Extract the [X, Y] coordinate from the center of the cell holding the provided text.  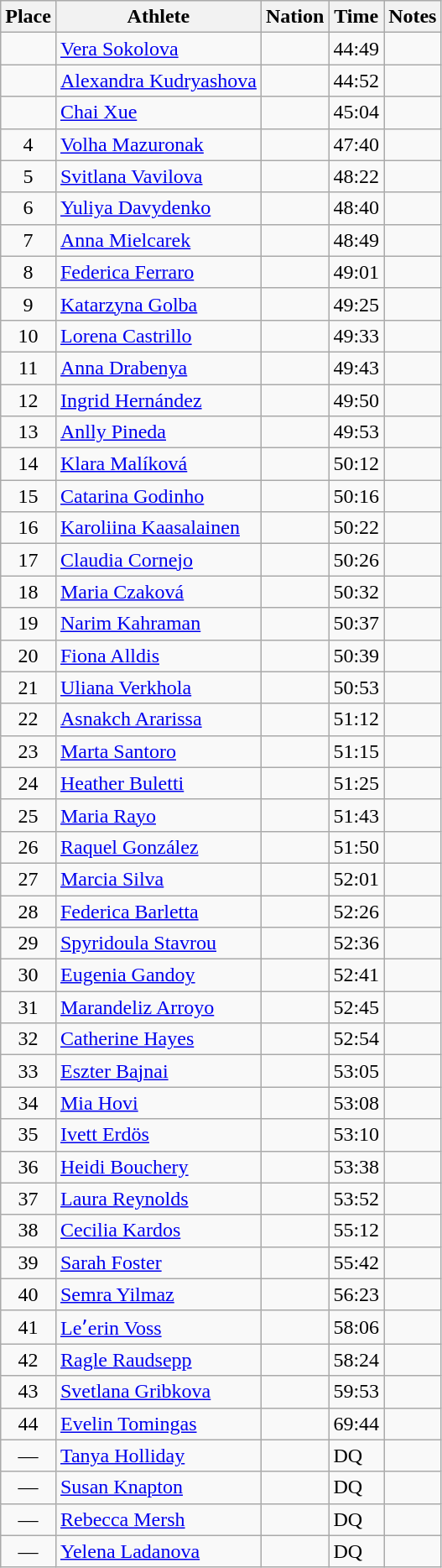
33 [29, 1071]
23 [29, 751]
49:50 [356, 400]
49:53 [356, 432]
51:15 [356, 751]
Maria Czaková [158, 592]
44:52 [356, 81]
Semra Yilmaz [158, 1294]
41 [29, 1327]
Laura Reynolds [158, 1199]
Sarah Foster [158, 1262]
52:26 [356, 911]
Spyridoula Stavrou [158, 943]
42 [29, 1360]
50:32 [356, 592]
Asnakch Ararissa [158, 719]
55:12 [356, 1231]
Yelena Ladanova [158, 1551]
52:54 [356, 1039]
10 [29, 336]
Chai Xue [158, 112]
Fiona Alldis [158, 656]
52:36 [356, 943]
Karoliina Kaasalainen [158, 528]
Claudia Cornejo [158, 560]
Alexandra Kudryashova [158, 81]
55:42 [356, 1262]
49:43 [356, 368]
53:38 [356, 1167]
Nation [294, 17]
Ragle Raudsepp [158, 1360]
Susan Knapton [158, 1487]
52:01 [356, 879]
26 [29, 847]
27 [29, 879]
30 [29, 975]
Anna Mielcarek [158, 240]
9 [29, 304]
Leʼerin Voss [158, 1327]
50:53 [356, 687]
Klara Malíková [158, 464]
51:12 [356, 719]
Raquel González [158, 847]
58:24 [356, 1360]
Cecilia Kardos [158, 1231]
Federica Barletta [158, 911]
39 [29, 1262]
Place [29, 17]
14 [29, 464]
Time [356, 17]
31 [29, 1007]
Anlly Pineda [158, 432]
51:25 [356, 783]
28 [29, 911]
35 [29, 1135]
Uliana Verkhola [158, 687]
Eszter Bajnai [158, 1071]
48:40 [356, 208]
69:44 [356, 1424]
50:26 [356, 560]
56:23 [356, 1294]
44:49 [356, 49]
Lorena Castrillo [158, 336]
22 [29, 719]
Anna Drabenya [158, 368]
40 [29, 1294]
53:52 [356, 1199]
Catarina Godinho [158, 496]
Volha Mazuronak [158, 144]
Notes [413, 17]
Eugenia Gandoy [158, 975]
Evelin Tomingas [158, 1424]
24 [29, 783]
Catherine Hayes [158, 1039]
4 [29, 144]
53:10 [356, 1135]
34 [29, 1103]
47:40 [356, 144]
Tanya Holliday [158, 1456]
Svitlana Vavilova [158, 176]
Katarzyna Golba [158, 304]
12 [29, 400]
Mia Hovi [158, 1103]
44 [29, 1424]
19 [29, 624]
50:16 [356, 496]
Marcia Silva [158, 879]
25 [29, 815]
48:49 [356, 240]
43 [29, 1392]
32 [29, 1039]
Narim Kahraman [158, 624]
17 [29, 560]
Ingrid Hernández [158, 400]
8 [29, 272]
15 [29, 496]
51:43 [356, 815]
52:45 [356, 1007]
45:04 [356, 112]
Ivett Erdös [158, 1135]
11 [29, 368]
Federica Ferraro [158, 272]
49:33 [356, 336]
49:25 [356, 304]
16 [29, 528]
37 [29, 1199]
20 [29, 656]
Svetlana Gribkova [158, 1392]
29 [29, 943]
53:05 [356, 1071]
50:22 [356, 528]
50:39 [356, 656]
18 [29, 592]
21 [29, 687]
5 [29, 176]
51:50 [356, 847]
Rebecca Mersh [158, 1519]
13 [29, 432]
58:06 [356, 1327]
53:08 [356, 1103]
7 [29, 240]
Heather Buletti [158, 783]
59:53 [356, 1392]
49:01 [356, 272]
50:37 [356, 624]
Marta Santoro [158, 751]
52:41 [356, 975]
Vera Sokolova [158, 49]
Maria Rayo [158, 815]
Athlete [158, 17]
Heidi Bouchery [158, 1167]
Yuliya Davydenko [158, 208]
36 [29, 1167]
Marandeliz Arroyo [158, 1007]
6 [29, 208]
38 [29, 1231]
48:22 [356, 176]
50:12 [356, 464]
